Detect which cell encompasses the target text, then output its (x, y) center coordinate. 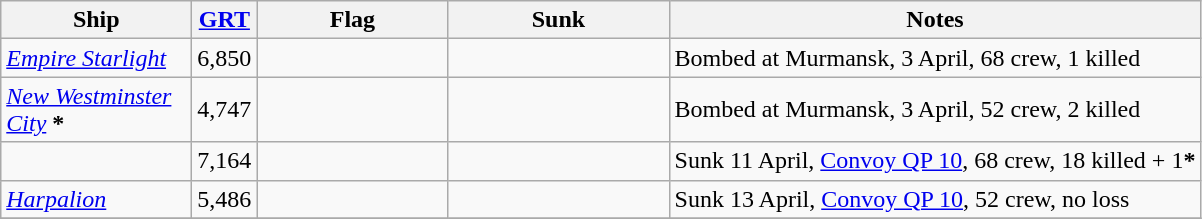
Ship (96, 20)
Bombed at Murmansk, 3 April, 68 crew, 1 killed (935, 58)
Harpalion (96, 199)
5,486 (224, 199)
Sunk 11 April, Convoy QP 10, 68 crew, 18 killed + 1* (935, 161)
7,164 (224, 161)
6,850 (224, 58)
Bombed at Murmansk, 3 April, 52 crew, 2 killed (935, 110)
Flag (352, 20)
Sunk (558, 20)
GRT (224, 20)
Empire Starlight (96, 58)
4,747 (224, 110)
Sunk 13 April, Convoy QP 10, 52 crew, no loss (935, 199)
New Westminster City * (96, 110)
Notes (935, 20)
